Locate the cell with the specified text and output its (X, Y) center coordinate. 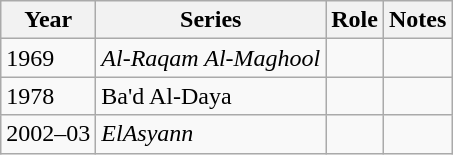
Al-Raqam Al-Maghool (211, 58)
Ba'd Al-Daya (211, 96)
Series (211, 20)
2002–03 (48, 134)
ElAsyann (211, 134)
Year (48, 20)
Role (355, 20)
1978 (48, 96)
Notes (417, 20)
1969 (48, 58)
